Detect which cell encompasses the target text, then output its (x, y) center coordinate. 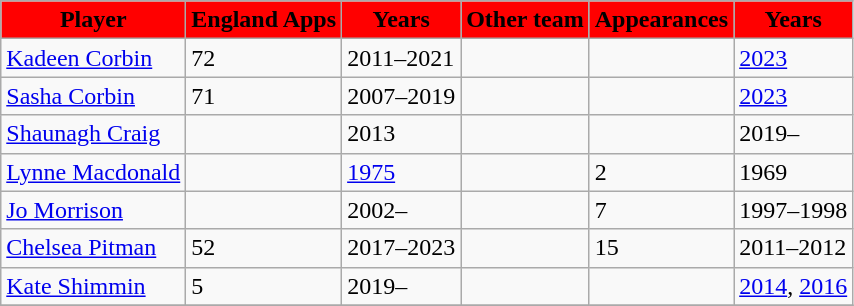
7 (661, 210)
Other team (526, 20)
Sasha Corbin (94, 96)
15 (661, 248)
2017–2023 (402, 248)
Chelsea Pitman (94, 248)
71 (264, 96)
1997–1998 (794, 210)
2011–2021 (402, 58)
Jo Morrison (94, 210)
Kate Shimmin (94, 286)
Lynne Macdonald (94, 172)
Shaunagh Craig (94, 134)
Appearances (661, 20)
2011–2012 (794, 248)
England Apps (264, 20)
1975 (402, 172)
1969 (794, 172)
72 (264, 58)
5 (264, 286)
Kadeen Corbin (94, 58)
2 (661, 172)
2007–2019 (402, 96)
2002– (402, 210)
2014, 2016 (794, 286)
2013 (402, 134)
Player (94, 20)
52 (264, 248)
